Detect which cell encompasses the target text, then output its (X, Y) center coordinate. 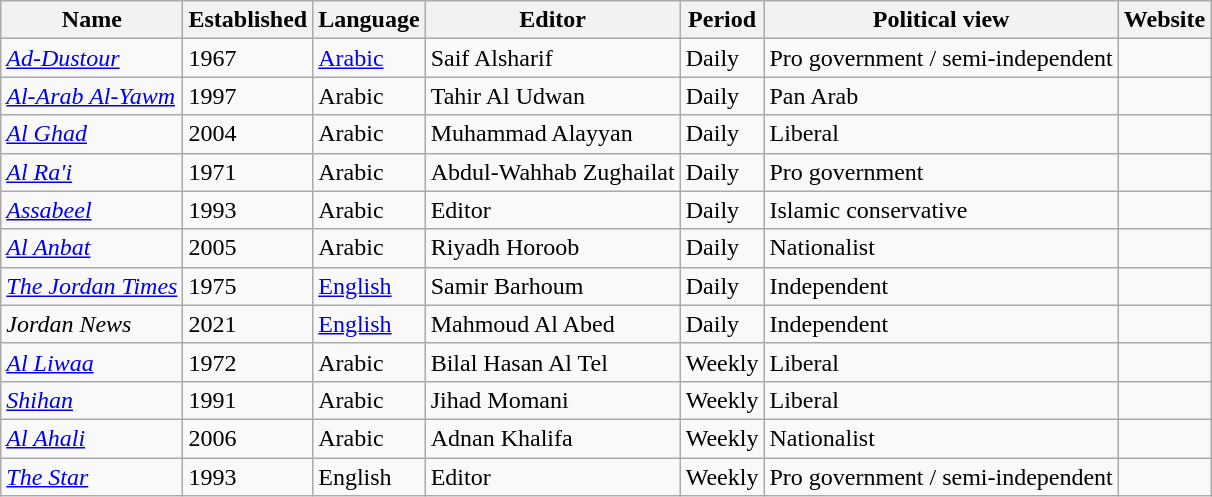
2006 (248, 438)
Adnan Khalifa (552, 438)
Name (92, 20)
1975 (248, 286)
Al Liwaa (92, 362)
Tahir Al Udwan (552, 96)
Shihan (92, 400)
Pan Arab (941, 96)
Pro government (941, 172)
Jordan News (92, 324)
Riyadh Horoob (552, 248)
1972 (248, 362)
Political view (941, 20)
Established (248, 20)
1967 (248, 58)
Al-Arab Al-Yawm (92, 96)
Ad-Dustour (92, 58)
Muhammad Alayyan (552, 134)
Samir Barhoum (552, 286)
2021 (248, 324)
The Star (92, 477)
The Jordan Times (92, 286)
Language (369, 20)
Al Ghad (92, 134)
2004 (248, 134)
1971 (248, 172)
Bilal Hasan Al Tel (552, 362)
Saif Alsharif (552, 58)
Website (1164, 20)
Al Ra'i (92, 172)
Abdul-Wahhab Zughailat (552, 172)
2005 (248, 248)
Assabeel (92, 210)
Al Anbat (92, 248)
1991 (248, 400)
1997 (248, 96)
Al Ahali (92, 438)
Jihad Momani (552, 400)
Islamic conservative (941, 210)
Mahmoud Al Abed (552, 324)
Period (722, 20)
